For the text-containing cell, return its midpoint in [x, y] coordinate format. 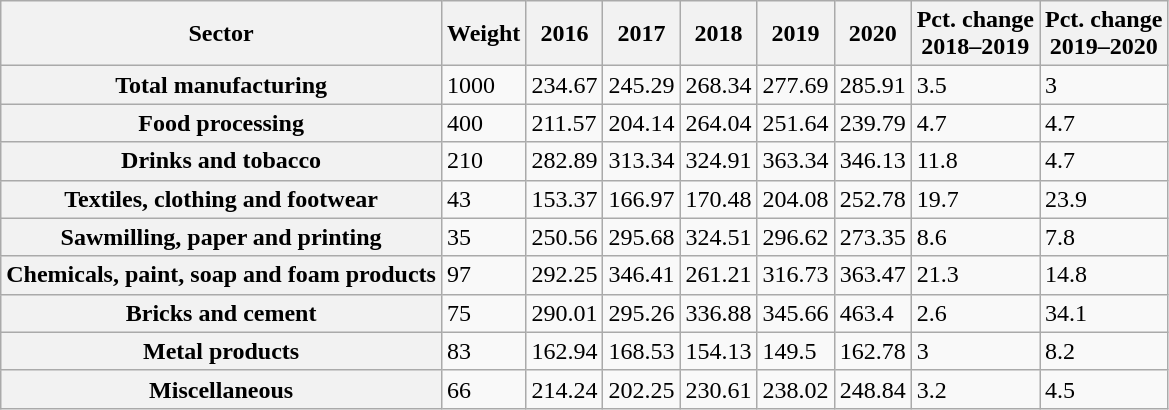
238.02 [796, 389]
2018 [718, 34]
8.6 [975, 237]
2016 [564, 34]
2.6 [975, 313]
Food processing [222, 123]
2019 [796, 34]
Miscellaneous [222, 389]
Bricks and cement [222, 313]
251.64 [796, 123]
290.01 [564, 313]
Weight [483, 34]
2017 [642, 34]
1000 [483, 85]
268.34 [718, 85]
264.04 [718, 123]
34.1 [1104, 313]
250.56 [564, 237]
7.8 [1104, 237]
277.69 [796, 85]
261.21 [718, 275]
316.73 [796, 275]
14.8 [1104, 275]
245.29 [642, 85]
239.79 [872, 123]
204.08 [796, 199]
162.94 [564, 351]
248.84 [872, 389]
295.26 [642, 313]
83 [483, 351]
Drinks and tobacco [222, 161]
345.66 [796, 313]
154.13 [718, 351]
166.97 [642, 199]
Pct. change2019–2020 [1104, 34]
346.13 [872, 161]
285.91 [872, 85]
168.53 [642, 351]
400 [483, 123]
8.2 [1104, 351]
162.78 [872, 351]
295.68 [642, 237]
463.4 [872, 313]
273.35 [872, 237]
214.24 [564, 389]
324.91 [718, 161]
202.25 [642, 389]
4.5 [1104, 389]
153.37 [564, 199]
Textiles, clothing and footwear [222, 199]
19.7 [975, 199]
Sawmilling, paper and printing [222, 237]
3.5 [975, 85]
Pct. change2018–2019 [975, 34]
66 [483, 389]
Sector [222, 34]
324.51 [718, 237]
43 [483, 199]
170.48 [718, 199]
282.89 [564, 161]
204.14 [642, 123]
149.5 [796, 351]
230.61 [718, 389]
313.34 [642, 161]
346.41 [642, 275]
363.34 [796, 161]
234.67 [564, 85]
35 [483, 237]
210 [483, 161]
2020 [872, 34]
Metal products [222, 351]
296.62 [796, 237]
363.47 [872, 275]
292.25 [564, 275]
21.3 [975, 275]
3.2 [975, 389]
23.9 [1104, 199]
336.88 [718, 313]
97 [483, 275]
11.8 [975, 161]
211.57 [564, 123]
Total manufacturing [222, 85]
75 [483, 313]
252.78 [872, 199]
Chemicals, paint, soap and foam products [222, 275]
